Return the (x, y) coordinate for the center point of the cell that contains the specified text.  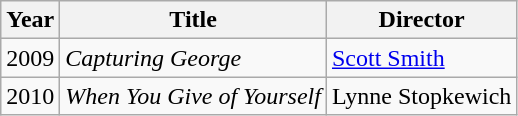
Title (194, 20)
When You Give of Yourself (194, 96)
Capturing George (194, 58)
2010 (30, 96)
Lynne Stopkewich (421, 96)
Year (30, 20)
Scott Smith (421, 58)
Director (421, 20)
2009 (30, 58)
